Output the [x, y] coordinate of the center of the cell containing the given text.  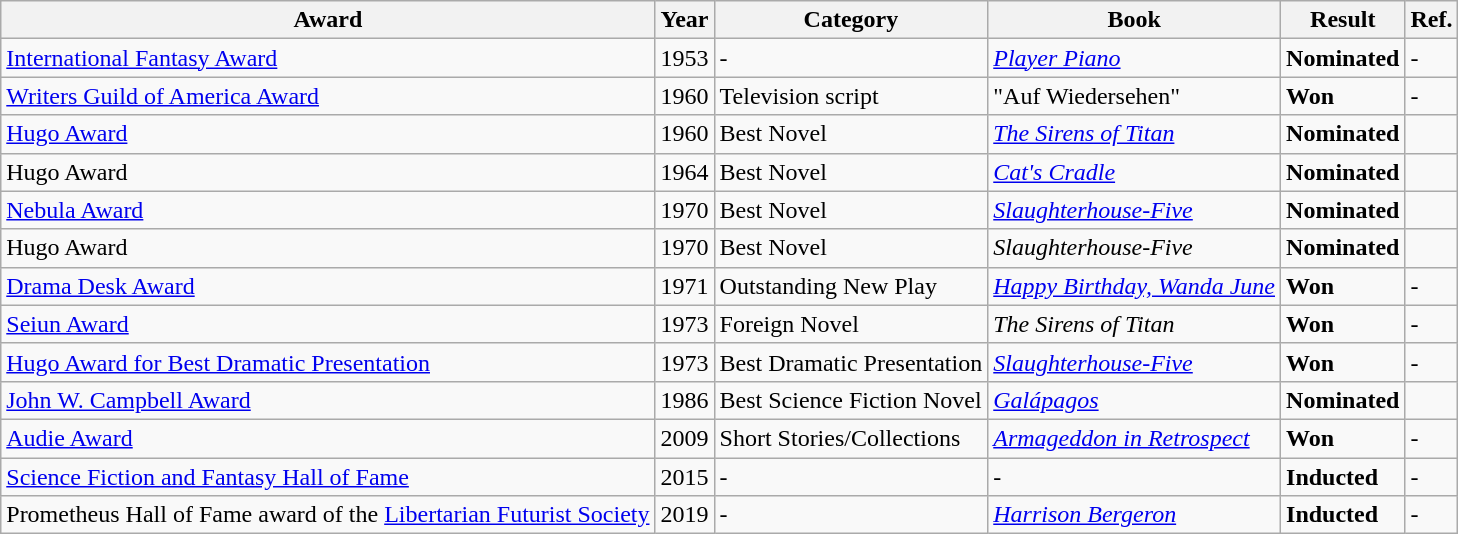
1964 [684, 172]
1953 [684, 58]
Nebula Award [328, 210]
Best Science Fiction Novel [851, 400]
2009 [684, 438]
Galápagos [1134, 400]
Ref. [1432, 20]
Television script [851, 96]
Short Stories/Collections [851, 438]
Category [851, 20]
Foreign Novel [851, 324]
Year [684, 20]
International Fantasy Award [328, 58]
Harrison Bergeron [1134, 515]
Armageddon in Retrospect [1134, 438]
Hugo Award for Best Dramatic Presentation [328, 362]
Happy Birthday, Wanda June [1134, 286]
Prometheus Hall of Fame award of the Libertarian Futurist Society [328, 515]
1971 [684, 286]
Science Fiction and Fantasy Hall of Fame [328, 477]
"Auf Wiedersehen" [1134, 96]
Player Piano [1134, 58]
2019 [684, 515]
2015 [684, 477]
Book [1134, 20]
Best Dramatic Presentation [851, 362]
John W. Campbell Award [328, 400]
Award [328, 20]
Drama Desk Award [328, 286]
Audie Award [328, 438]
1986 [684, 400]
Seiun Award [328, 324]
Writers Guild of America Award [328, 96]
Outstanding New Play [851, 286]
Cat's Cradle [1134, 172]
Result [1343, 20]
